Pinpoint the cell where the given text exists, returning its [x, y] midpoint coordinate. 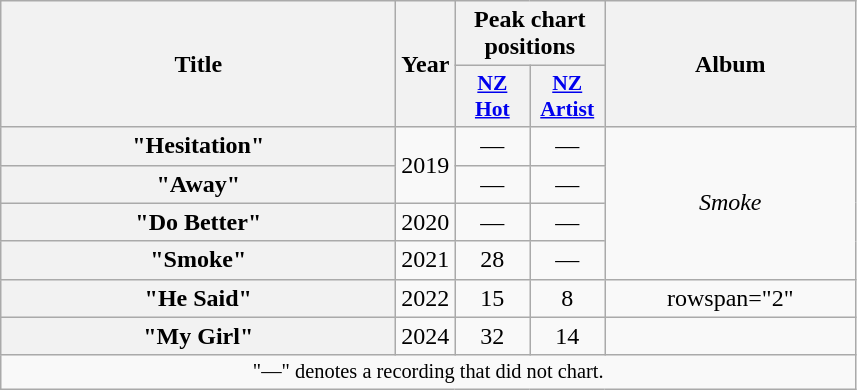
15 [492, 298]
Peak chart positions [530, 34]
"Smoke" [198, 260]
2019 [426, 165]
2024 [426, 336]
Smoke [730, 203]
"—" denotes a recording that did not chart. [428, 372]
"My Girl" [198, 336]
"Hesitation" [198, 146]
8 [568, 298]
"Do Better" [198, 222]
2020 [426, 222]
Year [426, 64]
2021 [426, 260]
rowspan="2" [730, 298]
32 [492, 336]
14 [568, 336]
28 [492, 260]
"Away" [198, 184]
Title [198, 64]
2022 [426, 298]
"He Said" [198, 298]
NZArtist [568, 96]
Album [730, 64]
NZHot [492, 96]
